Determine the [X, Y] coordinate at the center of the cell enclosing the given text.  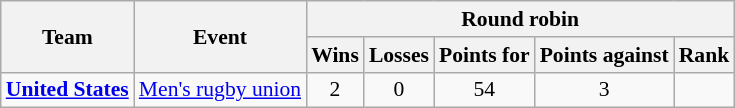
Losses [399, 55]
3 [604, 90]
Team [68, 36]
Wins [335, 55]
United States [68, 90]
2 [335, 90]
Event [220, 36]
0 [399, 90]
54 [484, 90]
Points for [484, 55]
Men's rugby union [220, 90]
Points against [604, 55]
Round robin [520, 19]
Rank [704, 55]
